Extract the [X, Y] coordinate from the center of the cell holding the provided text.  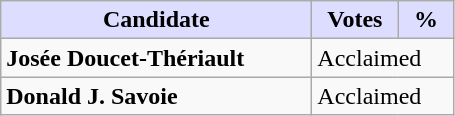
% [426, 20]
Candidate [156, 20]
Votes [355, 20]
Josée Doucet-Thériault [156, 58]
Donald J. Savoie [156, 96]
